For the text-containing cell, return its midpoint in [x, y] coordinate format. 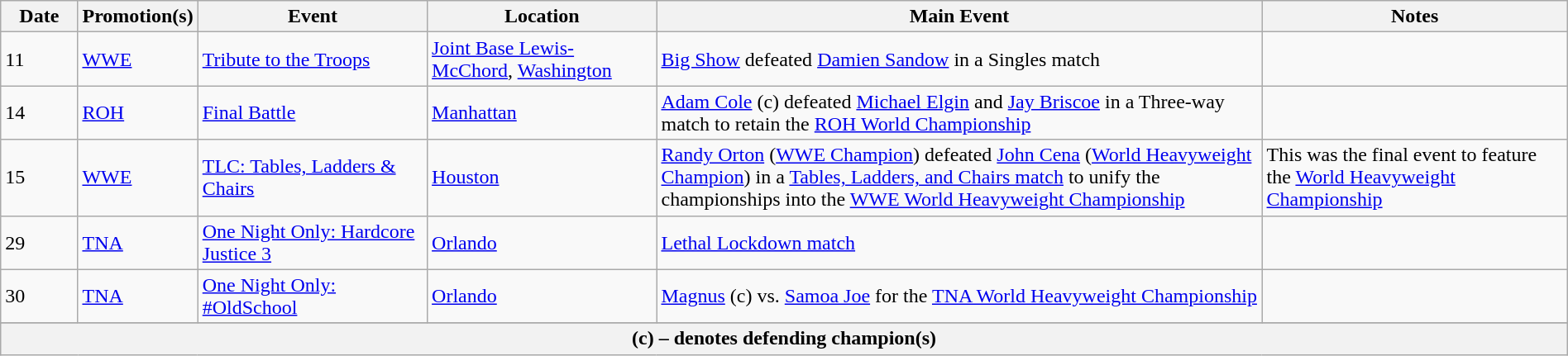
14 [40, 112]
Manhattan [543, 112]
Lethal Lockdown match [959, 243]
Promotion(s) [137, 17]
30 [40, 296]
Big Show defeated Damien Sandow in a Singles match [959, 59]
Main Event [959, 17]
Tribute to the Troops [313, 59]
15 [40, 178]
TLC: Tables, Ladders & Chairs [313, 178]
One Night Only: #OldSchool [313, 296]
This was the final event to feature the World Heavyweight Championship [1414, 178]
Location [543, 17]
(c) – denotes defending champion(s) [784, 339]
Final Battle [313, 112]
Date [40, 17]
Magnus (c) vs. Samoa Joe for the TNA World Heavyweight Championship [959, 296]
ROH [137, 112]
Joint Base Lewis-McChord, Washington [543, 59]
Notes [1414, 17]
29 [40, 243]
Adam Cole (c) defeated Michael Elgin and Jay Briscoe in a Three-way match to retain the ROH World Championship [959, 112]
One Night Only: Hardcore Justice 3 [313, 243]
Event [313, 17]
11 [40, 59]
Houston [543, 178]
